For the text-containing cell, return its midpoint in (x, y) coordinate format. 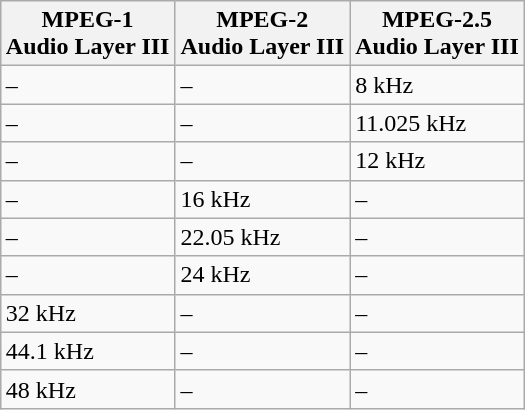
22.05 kHz (262, 237)
12 kHz (438, 161)
8 kHz (438, 85)
48 kHz (88, 389)
MPEG-1Audio Layer III (88, 34)
MPEG-2.5Audio Layer III (438, 34)
44.1 kHz (88, 351)
32 kHz (88, 313)
24 kHz (262, 275)
MPEG-2Audio Layer III (262, 34)
16 kHz (262, 199)
11.025 kHz (438, 123)
